Scan for the cell matching the given text and deliver its (X, Y) coordinate at center. 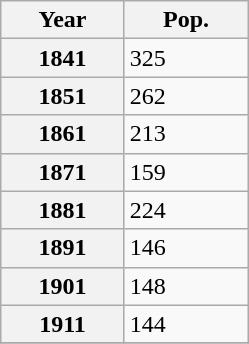
Pop. (186, 20)
144 (186, 324)
1871 (63, 172)
1901 (63, 286)
159 (186, 172)
1891 (63, 248)
262 (186, 96)
1851 (63, 96)
Year (63, 20)
1911 (63, 324)
146 (186, 248)
224 (186, 210)
1841 (63, 58)
325 (186, 58)
148 (186, 286)
213 (186, 134)
1861 (63, 134)
1881 (63, 210)
